Return the (X, Y) coordinate for the center point of the cell that contains the specified text.  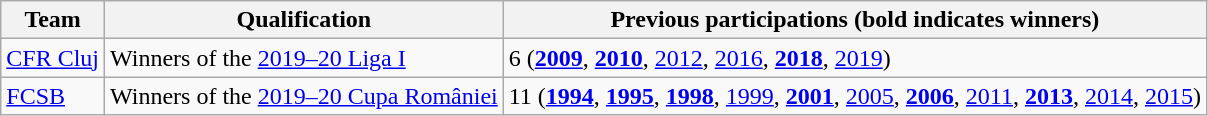
CFR Cluj (53, 58)
Qualification (304, 20)
Team (53, 20)
Winners of the 2019–20 Liga I (304, 58)
Winners of the 2019–20 Cupa României (304, 96)
11 (1994, 1995, 1998, 1999, 2001, 2005, 2006, 2011, 2013, 2014, 2015) (854, 96)
Previous participations (bold indicates winners) (854, 20)
6 (2009, 2010, 2012, 2016, 2018, 2019) (854, 58)
FCSB (53, 96)
